Search for the cell housing the specified text and yield its [X, Y] center coordinate. 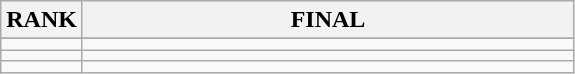
FINAL [328, 20]
RANK [42, 20]
